Find where the given text appears and provide that cell's center as [X, Y] coordinate. 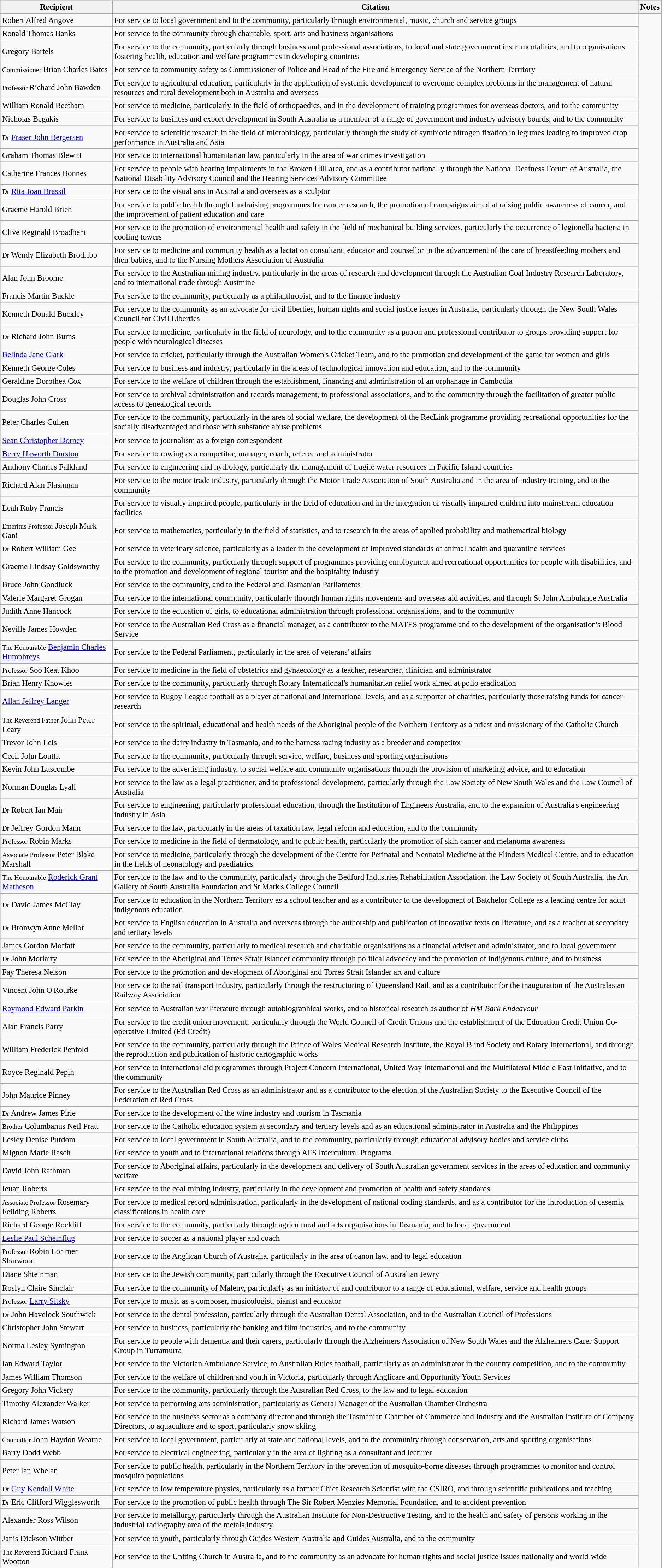
Trevor John Leis [57, 742]
Timothy Alexander Walker [57, 1403]
Janis Dickson Wittber [57, 1538]
For service to soccer as a national player and coach [375, 1238]
For service to the coal mining industry, particularly in the development and promotion of health and safety standards [375, 1189]
Roslyn Claire Sinclair [57, 1288]
Peter Ian Whelan [57, 1471]
For service to local government and to the community, particularly through environmental, music, church and service groups [375, 20]
Dr John Moriarty [57, 959]
Associate Professor Rosemary Feilding Roberts [57, 1207]
Commissioner Brian Charles Bates [57, 70]
Professor Robin Marks [57, 841]
Notes [650, 7]
Anthony Charles Falkland [57, 467]
For service to medicine in the field of dermatology, and to public health, particularly the promotion of skin cancer and melanoma awareness [375, 841]
For service to the community of Maleny, particularly as an initiator of and contributor to a range of educational, welfare, service and health groups [375, 1288]
Kenneth George Coles [57, 368]
Ieuan Roberts [57, 1189]
Brian Henry Knowles [57, 684]
For service to community safety as Commissioner of Police and Head of the Fire and Emergency Service of the Northern Territory [375, 70]
For service to the development of the wine industry and tourism in Tasmania [375, 1113]
Royce Reginald Pepin [57, 1072]
The Honourable Roderick Grant Matheson [57, 882]
Mignon Marie Rasch [57, 1153]
For service to youth and to international relations through AFS Intercultural Programs [375, 1153]
For service to the community, particularly through service, welfare, business and sporting organisations [375, 756]
For service to performing arts administration, particularly as General Manager of the Australian Chamber Orchestra [375, 1403]
Dr Wendy Elizabeth Brodribb [57, 255]
Alexander Ross Wilson [57, 1521]
Christopher John Stewart [57, 1327]
Alan John Broome [57, 278]
Peter Charles Cullen [57, 423]
Barry Dodd Webb [57, 1453]
Dr Jeffrey Gordon Mann [57, 828]
Francis Martin Buckle [57, 296]
For service to Australian war literature through autobiographical works, and to historical research as author of HM Bark Endeavour [375, 1008]
Leslie Paul Scheinflug [57, 1238]
For service to the promotion of public health through The Sir Robert Menzies Memorial Foundation, and to accident prevention [375, 1502]
Citation [375, 7]
For service to the community, and to the Federal and Tasmanian Parliaments [375, 585]
Geraldine Dorothea Cox [57, 381]
For service to the Jewish community, particularly through the Executive Council of Australian Jewry [375, 1274]
For service to local government in South Australia, and to the community, particularly through educational advisory bodies and service clubs [375, 1139]
James Gordon Moffatt [57, 946]
Councillor John Haydon Wearne [57, 1440]
For service to veterinary science, particularly as a leader in the development of improved standards of animal health and quarantine services [375, 549]
For service to the promotion and development of Aboriginal and Torres Strait Islander art and culture [375, 972]
Dr Richard John Burns [57, 337]
For service to the community, particularly through agricultural and arts organisations in Tasmania, and to local government [375, 1225]
Kevin John Luscombe [57, 769]
For service to the welfare of children through the establishment, financing and administration of an orphanage in Cambodia [375, 381]
Dr Andrew James Pirie [57, 1113]
Nicholas Begakis [57, 119]
Dr Guy Kendall White [57, 1489]
Professor Soo Keat Khoo [57, 670]
Dr Robert Ian Mair [57, 810]
Allan Jeffrey Langer [57, 702]
Dr Rita Joan Brassil [57, 191]
For service to electrical engineering, particularly in the area of lighting as a consultant and lecturer [375, 1453]
Ian Edward Taylor [57, 1364]
Dr Bronwyn Anne Mellor [57, 928]
For service to international humanitarian law, particularly in the area of war crimes investigation [375, 155]
The Reverend Richard Frank Wootton [57, 1557]
For service to mathematics, particularly in the field of statistics, and to research in the areas of applied probability and mathematical biology [375, 531]
Emeritus Professor Joseph Mark Gani [57, 531]
Dr David James McClay [57, 905]
Gregory John Vickery [57, 1390]
Cecil John Louttit [57, 756]
Dr John Havelock Southwick [57, 1314]
Leah Ruby Francis [57, 508]
Berry Haworth Durston [57, 454]
John Maurice Pinney [57, 1095]
Associate Professor Peter Blake Marshall [57, 859]
Professor Larry Sitsky [57, 1301]
Robert Alfred Angove [57, 20]
Ronald Thomas Banks [57, 34]
For service to the law, particularly in the areas of taxation law, legal reform and education, and to the community [375, 828]
For service to the advertising industry, to social welfare and community organisations through the provision of marketing advice, and to education [375, 769]
For service to the Federal Parliament, particularly in the area of veterans' affairs [375, 652]
Norma Lesley Symington [57, 1345]
Richard Alan Flashman [57, 485]
Clive Reginald Broadbent [57, 232]
Diane Shteinman [57, 1274]
James William Thomson [57, 1377]
For service to the visual arts in Australia and overseas as a sculptor [375, 191]
For service to business and industry, particularly in the areas of technological innovation and education, and to the community [375, 368]
For service to the Anglican Church of Australia, particularly in the area of canon law, and to legal education [375, 1256]
Norman Douglas Lyall [57, 787]
Dr Fraser John Bergersen [57, 137]
For service to the welfare of children and youth in Victoria, particularly through Anglicare and Opportunity Youth Services [375, 1377]
Gregory Bartels [57, 52]
Professor Richard John Bawden [57, 88]
For service to youth, particularly through Guides Western Australia and Guides Australia, and to the community [375, 1538]
Sean Christopher Dorney [57, 440]
For service to the community through charitable, sport, arts and business organisations [375, 34]
David John Rathman [57, 1171]
Douglas John Cross [57, 399]
Alan Francis Parry [57, 1027]
For service to engineering and hydrology, particularly the management of fragile water resources in Pacific Island countries [375, 467]
Graeme Lindsay Goldsworthy [57, 567]
Dr Robert William Gee [57, 549]
For service to the community, particularly through Rotary International's humanitarian relief work aimed at polio eradication [375, 684]
Graham Thomas Blewitt [57, 155]
Neville James Howden [57, 630]
Belinda Jane Clark [57, 355]
Brother Columbanus Neil Pratt [57, 1126]
William Frederick Penfold [57, 1049]
For service to the community, particularly through the Australian Red Cross, to the law and to legal education [375, 1390]
Bruce John Goodluck [57, 585]
The Reverend Father John Peter Leary [57, 724]
Catherine Frances Bonnes [57, 173]
Richard James Watson [57, 1422]
Richard George Rockliff [57, 1225]
Raymond Edward Parkin [57, 1008]
Lesley Denise Purdom [57, 1139]
Judith Anne Hancock [57, 611]
Fay Theresa Nelson [57, 972]
Recipient [57, 7]
For service to rowing as a competitor, manager, coach, referee and administrator [375, 454]
For service to the dairy industry in Tasmania, and to the harness racing industry as a breeder and competitor [375, 742]
Professor Robin Lorimer Sharwood [57, 1256]
For service to music as a composer, musicologist, pianist and educator [375, 1301]
For service to the Catholic education system at secondary and tertiary levels and as an educational administrator in Australia and the Philippines [375, 1126]
Valerie Margaret Grogan [57, 598]
For service to journalism as a foreign correspondent [375, 440]
For service to the community, particularly as a philanthropist, and to the finance industry [375, 296]
For service to medicine in the field of obstetrics and gynaecology as a teacher, researcher, clinician and administrator [375, 670]
For service to the dental profession, particularly through the Australian Dental Association, and to the Australian Council of Professions [375, 1314]
For service to the education of girls, to educational administration through professional organisations, and to the community [375, 611]
Dr Eric Clifford Wigglesworth [57, 1502]
Graeme Harold Brien [57, 209]
Kenneth Donald Buckley [57, 314]
William Ronald Beetham [57, 106]
For service to business, particularly the banking and film industries, and to the community [375, 1327]
The Honourable Benjamin Charles Humphreys [57, 652]
Vincent John O'Rourke [57, 991]
